Output the (x, y) coordinate of the center of the cell containing the given text.  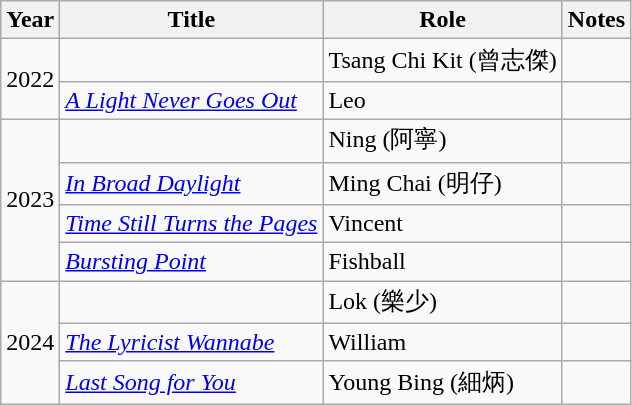
Bursting Point (192, 262)
William (442, 342)
Ning (阿寧) (442, 140)
2022 (30, 80)
Notes (596, 20)
Lok (樂少) (442, 302)
Year (30, 20)
Leo (442, 100)
Last Song for You (192, 382)
Fishball (442, 262)
2023 (30, 200)
Young Bing (細炳) (442, 382)
Vincent (442, 224)
In Broad Daylight (192, 184)
Time Still Turns the Pages (192, 224)
The Lyricist Wannabe (192, 342)
A Light Never Goes Out (192, 100)
Ming Chai (明仔) (442, 184)
Title (192, 20)
2024 (30, 342)
Tsang Chi Kit (曾志傑) (442, 60)
Role (442, 20)
